Locate the cell with the specified text and output its [X, Y] center coordinate. 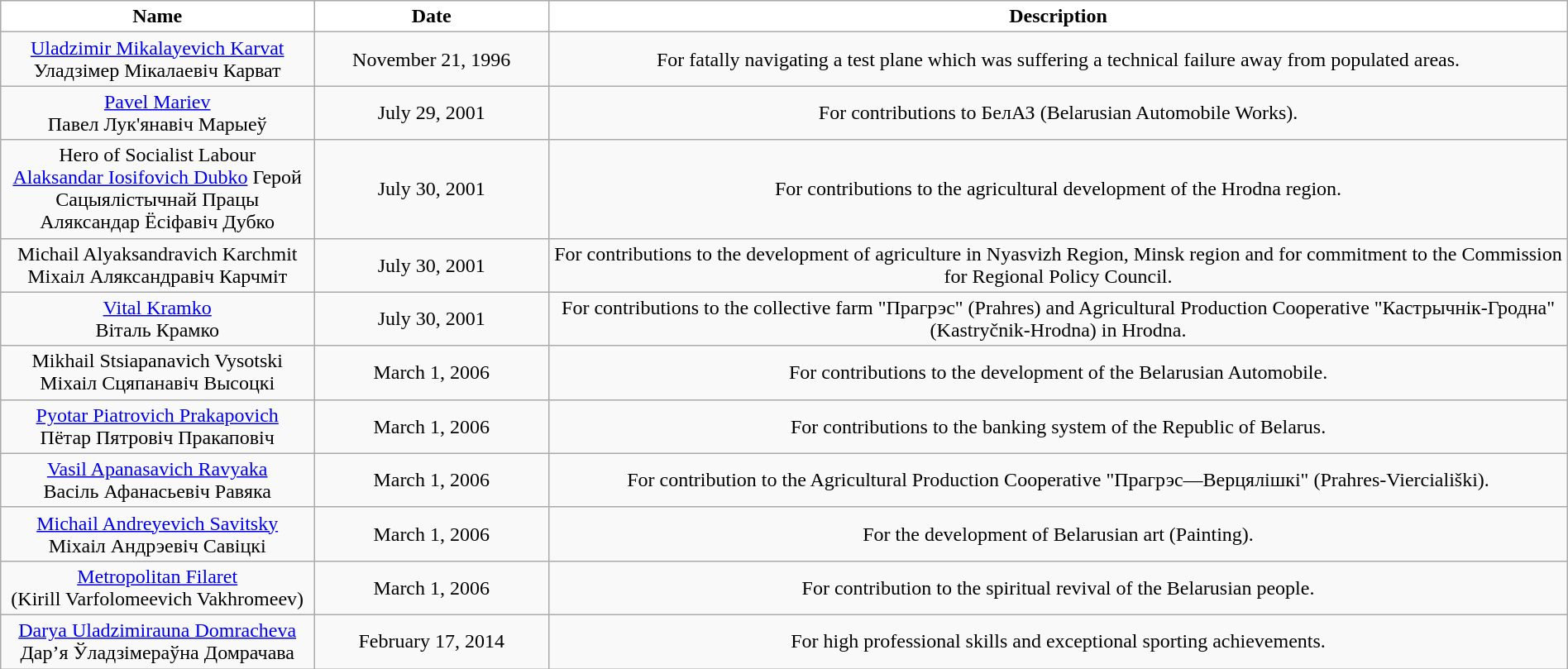
For contribution to the Agricultural Production Cooperative "Прагрэс—Верцялішкі" (Prahres-Vierciališki). [1059, 480]
Uladzimir Mikalayevich KarvatУладзімер Мікалаевіч Карват [157, 60]
For the development of Belarusian art (Painting). [1059, 534]
November 21, 1996 [432, 60]
Name [157, 17]
Description [1059, 17]
Metropolitan Filaret(Kirill Varfolomeevich Vakhromeev) [157, 587]
Vital KramkoВіталь Крамко [157, 319]
Date [432, 17]
Michail Andreyevich SavitskyМіхаіл Андрэевіч Савіцкі [157, 534]
For contributions to the banking system of the Republic of Belarus. [1059, 427]
Michail Alyaksandravich KarchmitМіхаіл Аляксандравіч Карчміт [157, 265]
July 29, 2001 [432, 112]
For contributions to БелАЗ (Belarusian Automobile Works). [1059, 112]
For high professional skills and exceptional sporting achievements. [1059, 642]
For contributions to the agricultural development of the Hrodna region. [1059, 189]
For contributions to the development of the Belarusian Automobile. [1059, 372]
For fatally navigating a test plane which was suffering a technical failure away from populated areas. [1059, 60]
Darya Uladzimirauna DomrachevaДар’я Ўладзімераўна Домрачава [157, 642]
February 17, 2014 [432, 642]
For contribution to the spiritual revival of the Belarusian people. [1059, 587]
Hero of Socialist LabourAlaksandar Iosifovich Dubko Герой Сацыялістычнай Працы Аляксандар Ёсіфавіч Дубко [157, 189]
Pavel MarievПавел Лук'янавіч Марыеў [157, 112]
Pyotar Piatrovich PrakapovichПётар Пятровіч Пракаповіч [157, 427]
Mikhail Stsiapanavich VysotskiМіхаіл Сцяпанавіч Высоцкі [157, 372]
Vasil Apanasavich RavyakaВасіль Афанасьевіч Равяка [157, 480]
